Scan for the cell matching the given text and deliver its [x, y] coordinate at center. 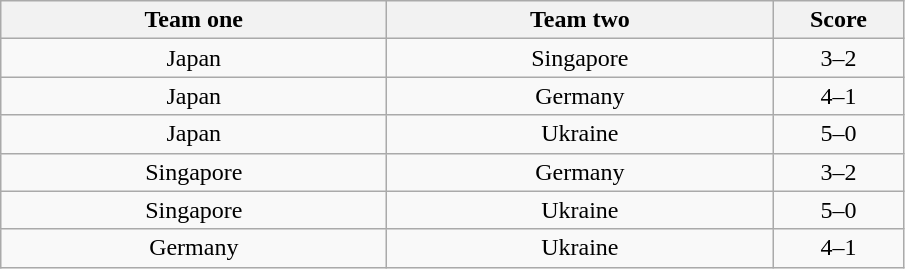
Team one [194, 20]
Team two [580, 20]
Score [838, 20]
